Detect which cell encompasses the target text, then output its [X, Y] center coordinate. 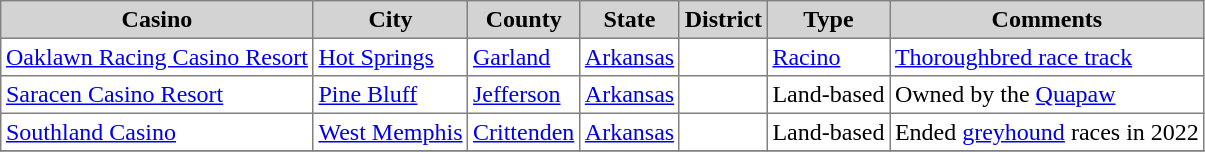
Jefferson [524, 95]
Comments [1047, 20]
Type [828, 20]
State [630, 20]
Casino [157, 20]
City [390, 20]
Owned by the Quapaw [1047, 95]
Oaklawn Racing Casino Resort [157, 57]
West Memphis [390, 132]
County [524, 20]
Hot Springs [390, 57]
Crittenden [524, 132]
Racino [828, 57]
Ended greyhound races in 2022 [1047, 132]
Thoroughbred race track [1047, 57]
Saracen Casino Resort [157, 95]
District [723, 20]
Southland Casino [157, 132]
Pine Bluff [390, 95]
Garland [524, 57]
